Return (X, Y) of the center of cell containing provided text 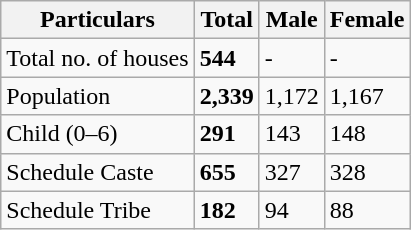
Schedule Caste (98, 172)
328 (367, 172)
544 (226, 58)
Schedule Tribe (98, 210)
143 (292, 134)
655 (226, 172)
291 (226, 134)
Total no. of houses (98, 58)
88 (367, 210)
Male (292, 20)
182 (226, 210)
Female (367, 20)
327 (292, 172)
Child (0–6) (98, 134)
Population (98, 96)
1,167 (367, 96)
148 (367, 134)
2,339 (226, 96)
Particulars (98, 20)
1,172 (292, 96)
Total (226, 20)
94 (292, 210)
